Pinpoint the cell where the given text exists, returning its [x, y] midpoint coordinate. 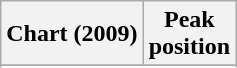
Chart (2009) [72, 34]
Peakposition [189, 34]
